Determine the (X, Y) coordinate at the center of the cell enclosing the given text.  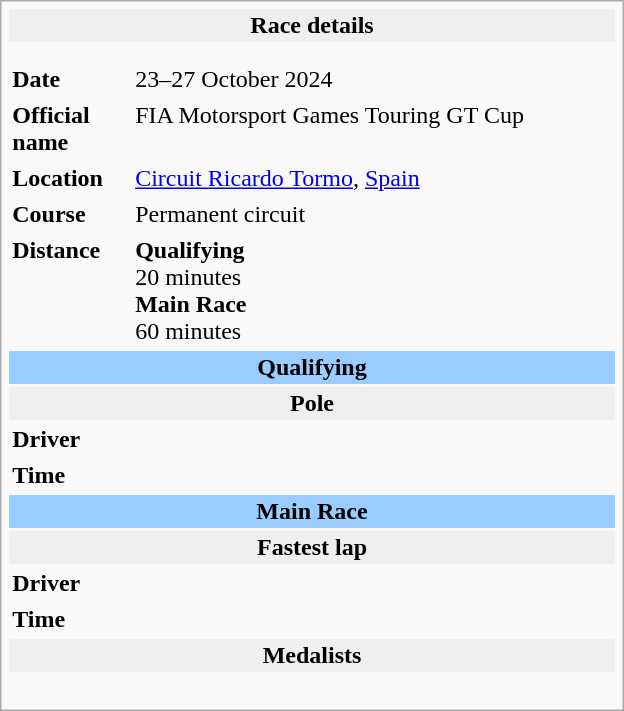
Circuit Ricardo Tormo, Spain (374, 178)
23–27 October 2024 (365, 80)
Fastest lap (312, 548)
Official name (69, 129)
Qualifying20 minutesMain Race60 minutes (374, 291)
Distance (69, 291)
Date (69, 80)
Medalists (312, 656)
FIA Motorsport Games Touring GT Cup (374, 129)
Race details (312, 26)
Location (69, 178)
Course (69, 214)
Main Race (312, 512)
Qualifying (312, 368)
Permanent circuit (374, 214)
Pole (312, 404)
